Find where the given text appears and provide that cell's center as [x, y] coordinate. 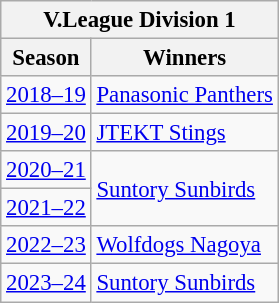
2022–23 [46, 245]
2020–21 [46, 170]
2019–20 [46, 133]
Winners [184, 58]
V.League Division 1 [140, 20]
Season [46, 58]
Panasonic Panthers [184, 95]
2023–24 [46, 283]
JTEKT Stings [184, 133]
Wolfdogs Nagoya [184, 245]
2021–22 [46, 208]
2018–19 [46, 95]
